Extract the (x, y) coordinate from the center of the cell holding the provided text.  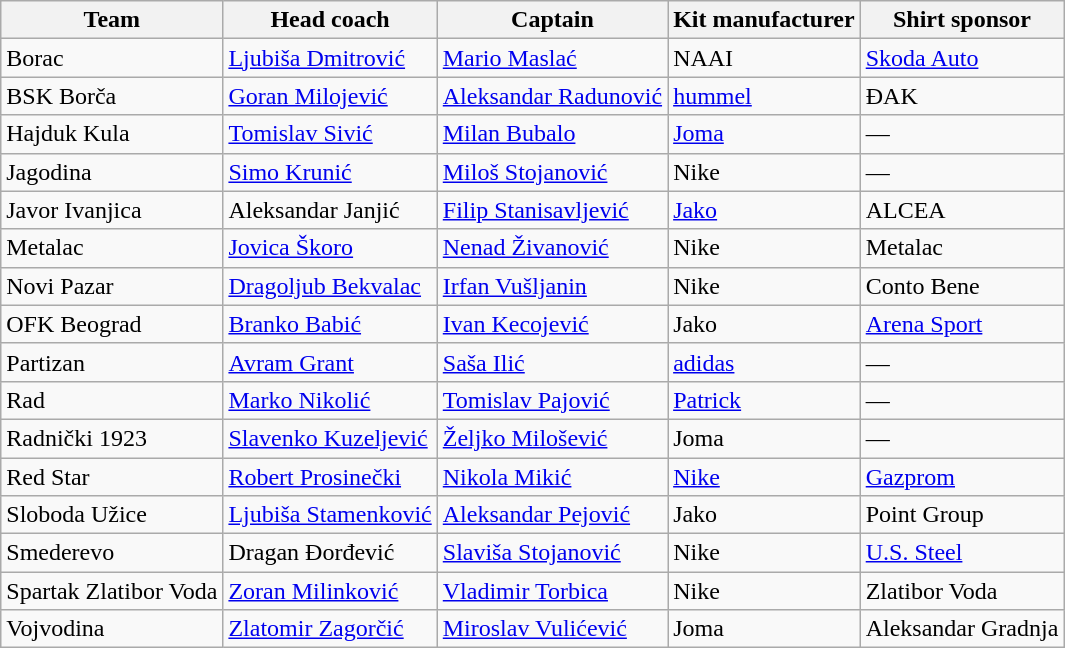
Arena Sport (962, 324)
Miroslav Vulićević (552, 629)
Zoran Milinković (330, 591)
Jovica Škoro (330, 248)
Captain (552, 20)
Nenad Živanović (552, 248)
Marko Nikolić (330, 400)
Saša Ilić (552, 362)
NAAI (764, 58)
Tomislav Sivić (330, 134)
Vojvodina (112, 629)
Head coach (330, 20)
Borac (112, 58)
Dragan Đorđević (330, 553)
Spartak Zlatibor Voda (112, 591)
BSK Borča (112, 96)
U.S. Steel (962, 553)
Irfan Vušljanin (552, 286)
Rad (112, 400)
Robert Prosinečki (330, 477)
Aleksandar Gradnja (962, 629)
Hajduk Kula (112, 134)
Dragoljub Bekvalac (330, 286)
Novi Pazar (112, 286)
Partizan (112, 362)
Sloboda Užice (112, 515)
OFK Beograd (112, 324)
Ljubiša Dmitrović (330, 58)
Tomislav Pajović (552, 400)
Goran Milojević (330, 96)
Radnički 1923 (112, 438)
Zlatibor Voda (962, 591)
adidas (764, 362)
Aleksandar Radunović (552, 96)
Branko Babić (330, 324)
Ivan Kecojević (552, 324)
Javor Ivanjica (112, 210)
Kit manufacturer (764, 20)
Filip Stanisavljević (552, 210)
Aleksandar Pejović (552, 515)
Milan Bubalo (552, 134)
Gazprom (962, 477)
Mario Maslać (552, 58)
Skoda Auto (962, 58)
Smederevo (112, 553)
Miloš Stojanović (552, 172)
Conto Bene (962, 286)
Simo Krunić (330, 172)
ĐAK (962, 96)
Shirt sponsor (962, 20)
Point Group (962, 515)
Ljubiša Stamenković (330, 515)
Nikola Mikić (552, 477)
ALCEA (962, 210)
Slavenko Kuzeljević (330, 438)
Red Star (112, 477)
Jagodina (112, 172)
Aleksandar Janjić (330, 210)
Zlatomir Zagorčić (330, 629)
hummel (764, 96)
Željko Milošević (552, 438)
Patrick (764, 400)
Slaviša Stojanović (552, 553)
Vladimir Torbica (552, 591)
Team (112, 20)
Avram Grant (330, 362)
